Pinpoint the cell where the given text exists, returning its (X, Y) midpoint coordinate. 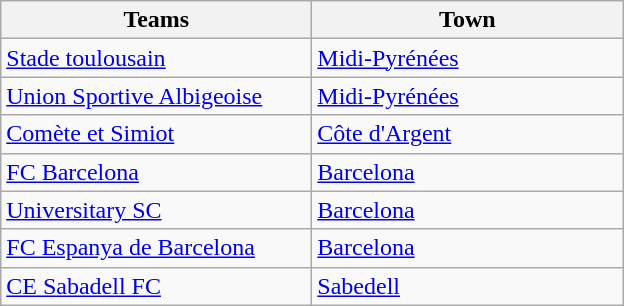
Union Sportive Albigeoise (156, 96)
Comète et Simiot (156, 134)
FC Barcelona (156, 172)
Stade toulousain (156, 58)
Teams (156, 20)
Côte d'Argent (468, 134)
Town (468, 20)
FC Espanya de Barcelona (156, 248)
Sabedell (468, 286)
Universitary SC (156, 210)
CE Sabadell FC (156, 286)
